Identify which cell holds the provided text, then report its (x, y) central coordinate. 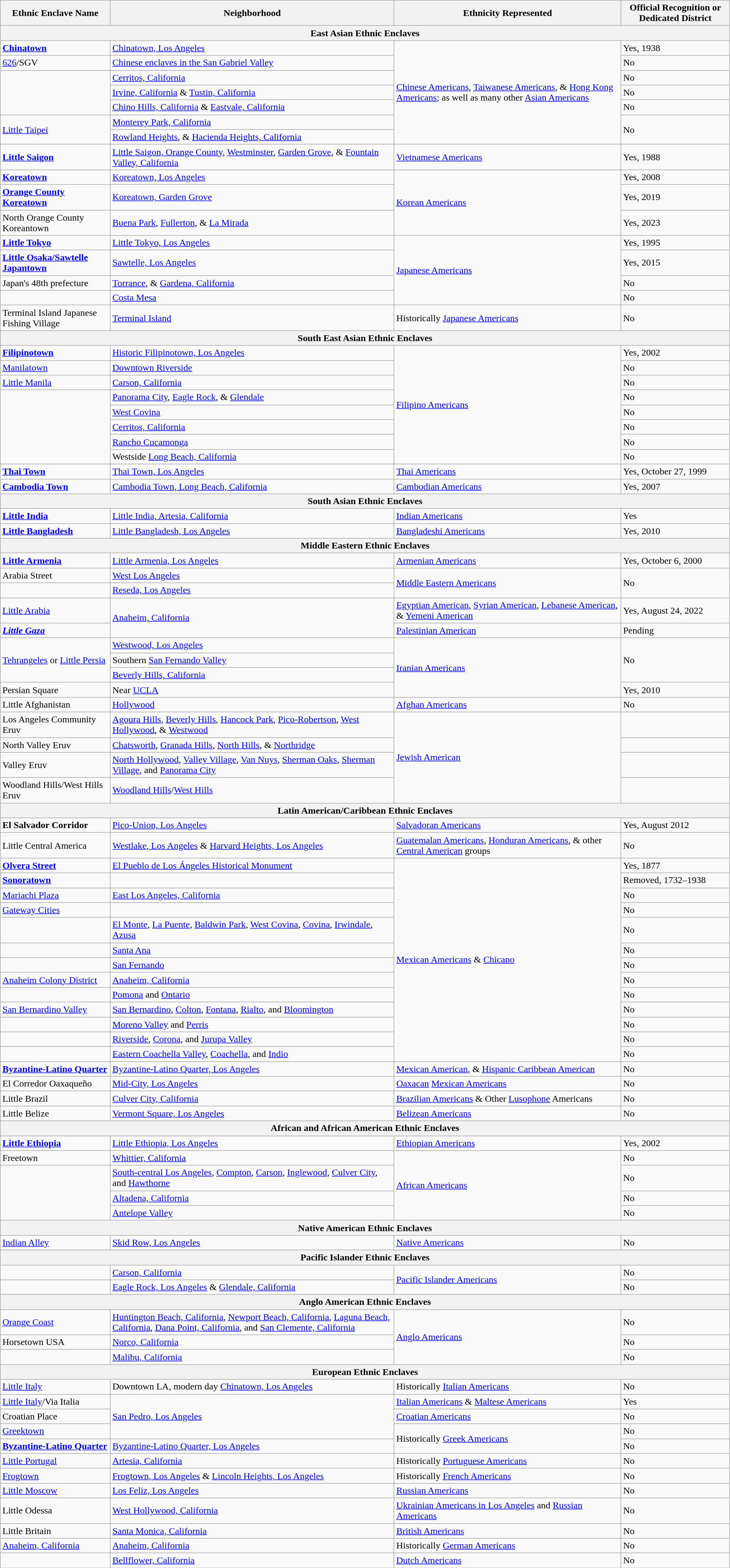
Little India (55, 516)
Little Afghanistan (55, 704)
Ethnic Enclave Name (55, 13)
Little Portugal (55, 1461)
Little Armenia, Los Angeles (252, 561)
Historically Portuguese Americans (508, 1461)
Rancho Cucamonga (252, 442)
Yes, August 24, 2022 (675, 611)
Downtown Riverside (252, 368)
South Asian Ethnic Enclaves (365, 501)
North Hollywood, Valley Village, Van Nuys, Sherman Oaks, Sherman Village, and Panorama City (252, 765)
Croatian Americans (508, 1416)
Sawtelle, Los Angeles (252, 263)
Korean Americans (508, 202)
Torrance, & Gardena, California (252, 283)
Frogtown, Los Angeles & Lincoln Heights, Los Angeles (252, 1476)
Dutch Americans (508, 1561)
Vermont Square, Los Angeles (252, 1113)
Little Saigon (55, 157)
Little Ethiopia, Los Angeles (252, 1143)
Removed, 1732–1938 (675, 880)
Croatian Place (55, 1416)
Chatsworth, Granada Hills, North Hills, & Northridge (252, 745)
Malibu, California (252, 1357)
Yes, 1938 (675, 48)
Russian Americans (508, 1490)
Yes, 2007 (675, 486)
Little Central America (55, 845)
Little Italy/Via Italia (55, 1402)
Thai Americans (508, 471)
Whittier, California (252, 1158)
El Pueblo de Los Ángeles Historical Monument (252, 865)
East Asian Ethnic Enclaves (365, 33)
Pacific Islander Americans (508, 1280)
Yes, 2023 (675, 222)
Pomona and Ontario (252, 995)
Little Ethiopia (55, 1143)
San Fernando (252, 965)
Chinese enclaves in the San Gabriel Valley (252, 63)
Yes, 1988 (675, 157)
San Bernardino, Colton, Fontana, Rialto, and Bloomington (252, 1009)
Santa Monica, California (252, 1531)
Little Arabia (55, 611)
Pending (675, 630)
El Corredor Oaxaqueño (55, 1084)
Mexican Americans & Chicano (508, 960)
Terminal Island (252, 318)
Los Feliz, Los Angeles (252, 1490)
Salvadoran Americans (508, 825)
West Los Angeles (252, 575)
Guatemalan Americans, Honduran Americans, & other Central American groups (508, 845)
Chinatown, Los Angeles (252, 48)
Official Recognition or Dedicated District (675, 13)
Iranian Americans (508, 667)
Moreno Valley and Perris (252, 1024)
West Hollywood, California (252, 1510)
Little Tokyo (55, 243)
Pacific Islander Ethnic Enclaves (365, 1257)
Middle Eastern Americans (508, 583)
Mexican American, & Hispanic Caribbean American (508, 1069)
Little Osaka/Sawtelle Japantown (55, 263)
Belizean Americans (508, 1113)
Koreatown, Garden Grove (252, 197)
Reseda, Los Angeles (252, 590)
Antelope Valley (252, 1213)
Brazilian Americans & Other Lusophone Americans (508, 1099)
Native American Ethnic Enclaves (365, 1228)
Yes, October 6, 2000 (675, 561)
Ethnicity Represented (508, 13)
North Orange County Koreantown (55, 222)
Eagle Rock, Los Angeles & Glendale, California (252, 1287)
Norco, California (252, 1342)
Little Odessa (55, 1510)
Cambodia Town (55, 486)
Culver City, California (252, 1099)
Bangladeshi Americans (508, 531)
San Bernardino Valley (55, 1009)
Little Belize (55, 1113)
Little Taipei (55, 129)
Arabia Street (55, 575)
Freetown (55, 1158)
British Americans (508, 1531)
Frogtown (55, 1476)
626/SGV (55, 63)
Altadena, California (252, 1198)
Ethiopian Americans (508, 1143)
Southern San Fernando Valley (252, 660)
Historic Filipinotown, Los Angeles (252, 353)
Terminal Island Japanese Fishing Village (55, 318)
Costa Mesa (252, 298)
Thai Town, Los Angeles (252, 471)
Little Bangladesh, Los Angeles (252, 531)
Yes, 1877 (675, 865)
Koreatown (55, 177)
Los Angeles Community Eruv (55, 724)
Indian Alley (55, 1242)
Koreatown, Los Angeles (252, 177)
Little Bangladesh (55, 531)
Indian Americans (508, 516)
Palestinian American (508, 630)
South-central Los Angeles, Compton, Carson, Inglewood, Culver City, and Hawthorne (252, 1178)
Little Manila (55, 382)
Artesia, California (252, 1461)
Chinese Americans, Taiwanese Americans, & Hong Kong Americans; as well as many other Asian Americans (508, 92)
Oaxacan Mexican Americans (508, 1084)
El Monte, La Puente, Baldwin Park, West Covina, Covina, Irwindale, Azusa (252, 930)
Buena Park, Fullerton, & La Mirada (252, 222)
Yes, August 2012 (675, 825)
Monterey Park, California (252, 122)
African Americans (508, 1185)
Westwood, Los Angeles (252, 645)
Near UCLA (252, 690)
South East Asian Ethnic Enclaves (365, 338)
Italian Americans & Maltese Americans (508, 1402)
Chino Hills, California & Eastvale, California (252, 107)
Historically Japanese Americans (508, 318)
Historically French Americans (508, 1476)
Latin American/Caribbean Ethnic Enclaves (365, 811)
Little Brazil (55, 1099)
Yes, 2008 (675, 177)
Neighborhood (252, 13)
Historically Italian Americans (508, 1387)
Little India, Artesia, California (252, 516)
African and African American Ethnic Enclaves (365, 1128)
Tehrangeles or Little Persia (55, 660)
Anglo Americans (508, 1337)
Cambodia Town, Long Beach, California (252, 486)
Cambodian Americans (508, 486)
Little Moscow (55, 1490)
Gateway Cities (55, 910)
Japanese Americans (508, 271)
Irvine, California & Tustin, California (252, 92)
Westlake, Los Angeles & Harvard Heights, Los Angeles (252, 845)
Egyptian American, Syrian American, Lebanese American, & Yemeni American (508, 611)
Anaheim Colony District (55, 980)
North Valley Eruv (55, 745)
Native Americans (508, 1242)
Rowland Heights, & Hacienda Heights, California (252, 137)
Orange County Koreatown (55, 197)
Eastern Coachella Valley, Coachella, and Indio (252, 1054)
Olvera Street (55, 865)
Downtown LA, modern day Chinatown, Los Angeles (252, 1387)
Panorama City, Eagle Rock, & Glendale (252, 397)
Little Armenia (55, 561)
Greektown (55, 1431)
Thai Town (55, 471)
Filipino Americans (508, 405)
Agoura Hills, Beverly Hills, Hancock Park, Pico-Robertson, West Hollywood, & Westwood (252, 724)
Yes, 2015 (675, 263)
Anglo American Ethnic Enclaves (365, 1302)
Manilatown (55, 368)
Valley Eruv (55, 765)
Bellflower, California (252, 1561)
Yes, 1995 (675, 243)
Jewish American (508, 757)
Mid-City, Los Angeles (252, 1084)
Little Italy (55, 1387)
Ukrainian Americans in Los Angeles and Russian Americans (508, 1510)
Orange Coast (55, 1322)
Huntington Beach, California, Newport Beach, California, Laguna Beach, California, Dana Point, California, and San Clemente, California (252, 1322)
Pico-Union, Los Angeles (252, 825)
Persian Square (55, 690)
Chinatown (55, 48)
San Pedro, Los Angeles (252, 1416)
Skid Row, Los Angeles (252, 1242)
El Salvador Corridor (55, 825)
Japan's 48th prefecture (55, 283)
Woodland Hills/West Hills Eruv (55, 791)
West Covina (252, 412)
East Los Angeles, California (252, 895)
Mariachi Plaza (55, 895)
Beverly Hills, California (252, 675)
Yes, October 27, 1999 (675, 471)
Yes, 2019 (675, 197)
Little Saigon, Orange County, Westminster, Garden Grove, & Fountain Valley, California (252, 157)
Historically Greek Americans (508, 1439)
Middle Eastern Ethnic Enclaves (365, 546)
Little Tokyo, Los Angeles (252, 243)
Armenian Americans (508, 561)
Little Gaza (55, 630)
European Ethnic Enclaves (365, 1372)
Little Britain (55, 1531)
Vietnamese Americans (508, 157)
Hollywood (252, 704)
Riverside, Corona, and Jurupa Valley (252, 1039)
Filipinotown (55, 353)
Santa Ana (252, 950)
Afghan Americans (508, 704)
Westside Long Beach, California (252, 457)
Historically German Americans (508, 1546)
Woodland Hills/West Hills (252, 791)
Sonoratown (55, 880)
Horsetown USA (55, 1342)
